Scan for the cell matching the given text and deliver its (x, y) coordinate at center. 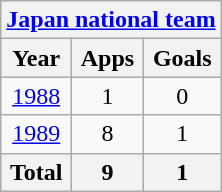
Apps (108, 58)
Goals (182, 58)
Year (36, 58)
9 (108, 172)
0 (182, 96)
8 (108, 134)
Japan national team (111, 20)
Total (36, 172)
1989 (36, 134)
1988 (36, 96)
